Return the (x, y) coordinate for the center point of the cell that contains the specified text.  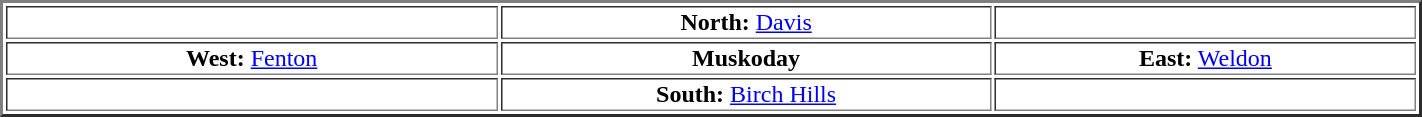
East: Weldon (1206, 58)
West: Fenton (252, 58)
South: Birch Hills (746, 94)
Muskoday (746, 58)
North: Davis (746, 22)
